Search for the cell housing the specified text and yield its [X, Y] center coordinate. 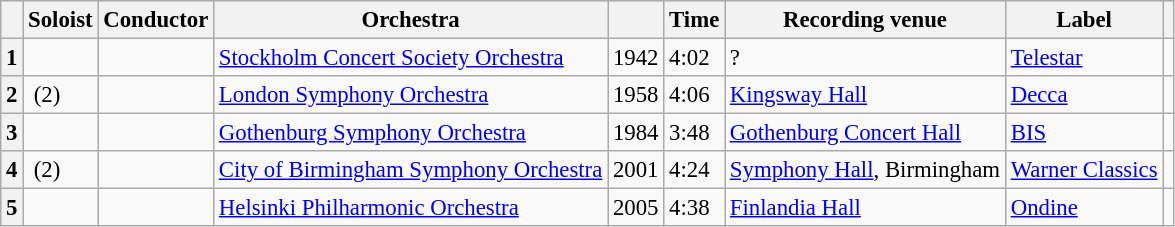
City of Birmingham Symphony Orchestra [411, 170]
4 [12, 170]
1942 [636, 58]
2 [12, 95]
2005 [636, 208]
BIS [1084, 133]
Warner Classics [1084, 170]
Kingsway Hall [866, 95]
London Symphony Orchestra [411, 95]
4:24 [694, 170]
2001 [636, 170]
? [866, 58]
Decca [1084, 95]
4:38 [694, 208]
4:06 [694, 95]
Symphony Hall, Birmingham [866, 170]
Soloist [60, 20]
Recording venue [866, 20]
Orchestra [411, 20]
Conductor [156, 20]
Gothenburg Concert Hall [866, 133]
5 [12, 208]
Label [1084, 20]
Time [694, 20]
3 [12, 133]
1984 [636, 133]
Gothenburg Symphony Orchestra [411, 133]
Helsinki Philharmonic Orchestra [411, 208]
Ondine [1084, 208]
Telestar [1084, 58]
1958 [636, 95]
3:48 [694, 133]
1 [12, 58]
4:02 [694, 58]
Finlandia Hall [866, 208]
Stockholm Concert Society Orchestra [411, 58]
